Pinpoint the cell where the given text exists, returning its (x, y) midpoint coordinate. 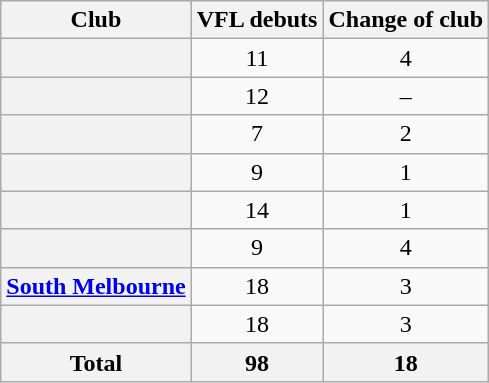
Change of club (406, 20)
VFL debuts (257, 20)
2 (406, 134)
– (406, 96)
14 (257, 210)
Club (96, 20)
98 (257, 362)
12 (257, 96)
Total (96, 362)
7 (257, 134)
South Melbourne (96, 286)
11 (257, 58)
